Detect which cell encompasses the target text, then output its (x, y) center coordinate. 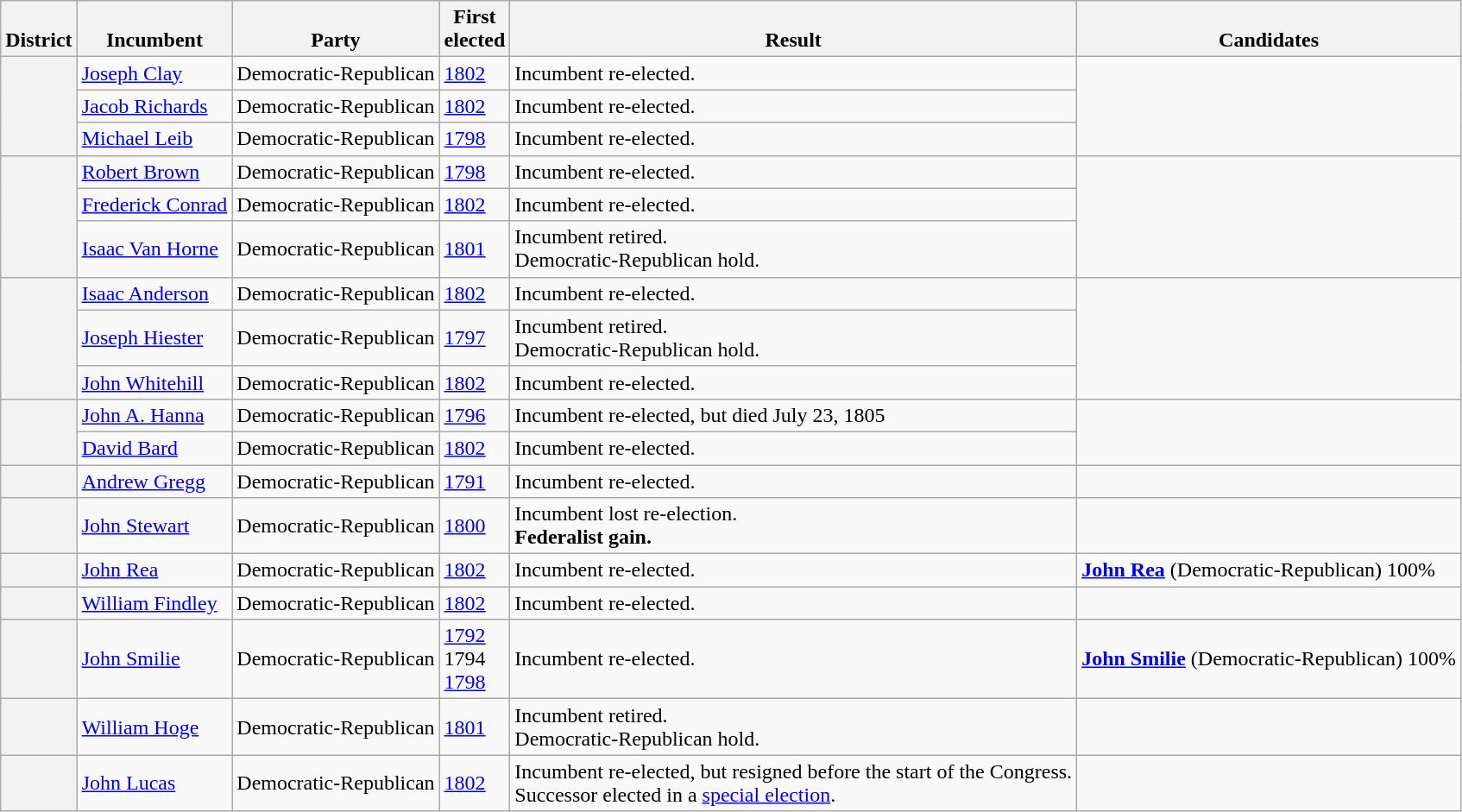
Firstelected (475, 29)
John A. Hanna (154, 415)
Incumbent re-elected, but resigned before the start of the Congress.Successor elected in a special election. (794, 784)
17921794 1798 (475, 659)
David Bard (154, 448)
District (39, 29)
John Whitehill (154, 382)
1791 (475, 481)
Frederick Conrad (154, 205)
Incumbent (154, 29)
Andrew Gregg (154, 481)
Candidates (1269, 29)
1796 (475, 415)
John Smilie (Democratic-Republican) 100% (1269, 659)
Joseph Clay (154, 73)
John Rea (154, 570)
William Findley (154, 603)
John Smilie (154, 659)
Incumbent lost re-election.Federalist gain. (794, 526)
Michael Leib (154, 139)
1797 (475, 338)
Isaac Van Horne (154, 249)
William Hoge (154, 727)
John Stewart (154, 526)
Party (336, 29)
Joseph Hiester (154, 338)
John Lucas (154, 784)
Incumbent re-elected, but died July 23, 1805 (794, 415)
Result (794, 29)
Isaac Anderson (154, 293)
Robert Brown (154, 172)
John Rea (Democratic-Republican) 100% (1269, 570)
1800 (475, 526)
Jacob Richards (154, 106)
